Scan for the cell matching the given text and deliver its [x, y] coordinate at center. 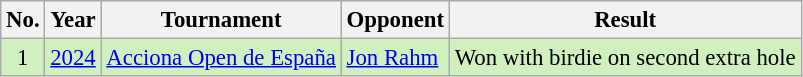
Jon Rahm [395, 58]
No. [23, 20]
Tournament [221, 20]
Result [625, 20]
2024 [73, 58]
Won with birdie on second extra hole [625, 58]
1 [23, 58]
Opponent [395, 20]
Acciona Open de España [221, 58]
Year [73, 20]
